Determine the (X, Y) coordinate at the center of the cell enclosing the given text.  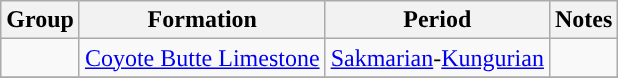
Group (40, 20)
Sakmarian-Kungurian (437, 58)
Coyote Butte Limestone (202, 58)
Formation (202, 20)
Notes (583, 20)
Period (437, 20)
